Pinpoint the cell where the given text exists, returning its (X, Y) midpoint coordinate. 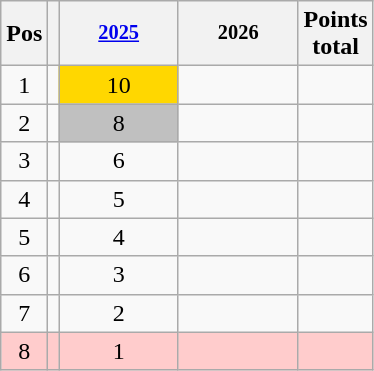
7 (24, 313)
2025 (119, 34)
10 (119, 85)
Pointstotal (336, 34)
2026 (238, 34)
Pos (24, 34)
